Capture the cell that displays the provided text and extract its (X, Y) central coordinate. 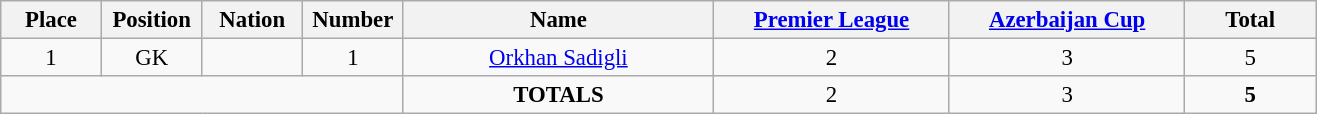
GK (152, 58)
Nation (252, 20)
Name (558, 20)
Number (354, 20)
Premier League (832, 20)
Position (152, 20)
Orkhan Sadigli (558, 58)
Total (1250, 20)
Azerbaijan Cup (1067, 20)
TOTALS (558, 95)
Place (52, 20)
